For the text-containing cell, return its midpoint in [x, y] coordinate format. 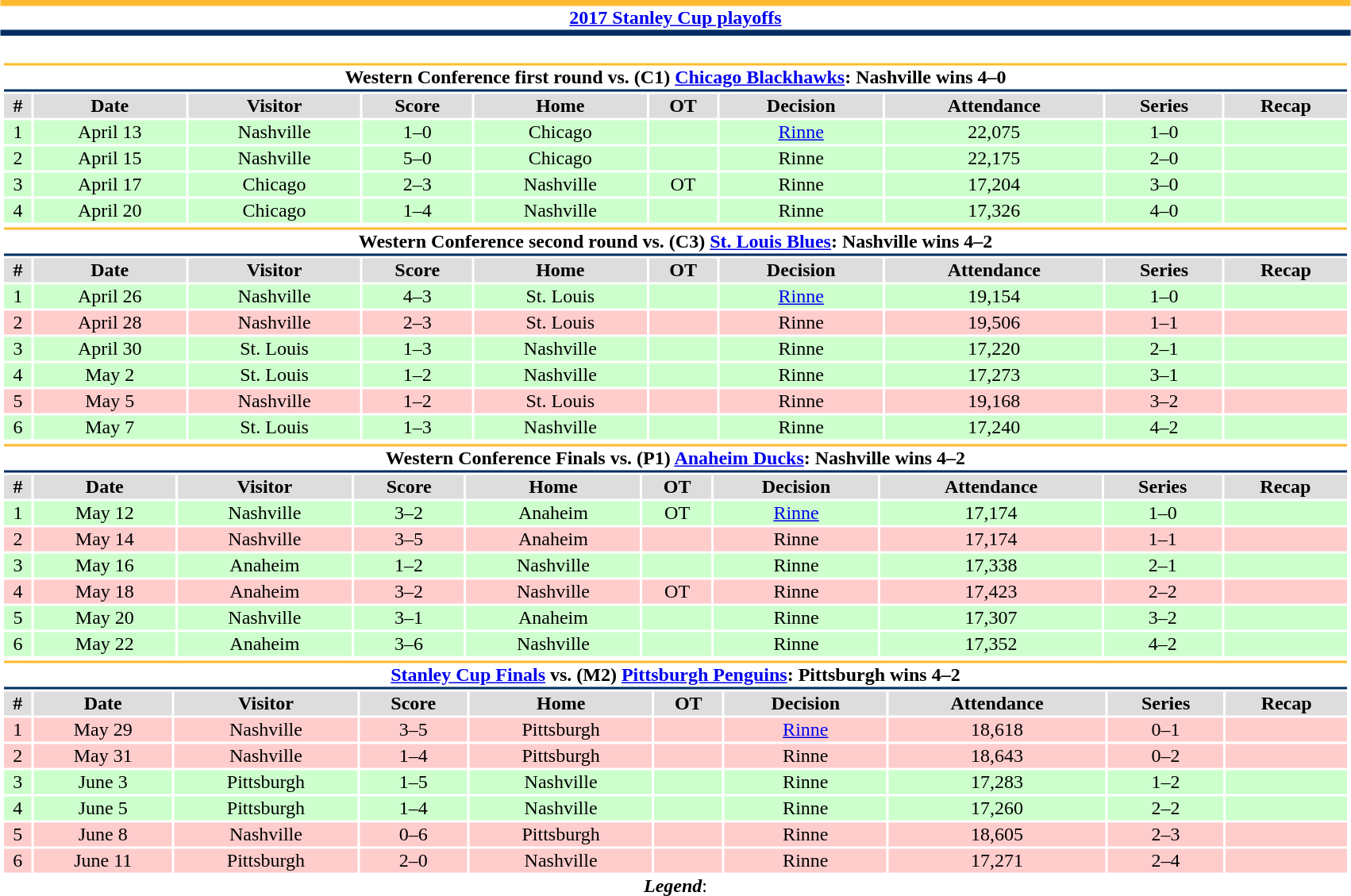
5–0 [418, 158]
June 11 [103, 861]
2017 Stanley Cup playoffs [675, 17]
3–0 [1164, 185]
April 13 [110, 133]
June 5 [103, 809]
Western Conference first round vs. (C1) Chicago Blackhawks: Nashville wins 4–0 [675, 78]
April 20 [110, 210]
Western Conference second round vs. (C3) St. Louis Blues: Nashville wins 4–2 [675, 241]
May 12 [105, 513]
Stanley Cup Finals vs. (M2) Pittsburgh Penguins: Pittsburgh wins 4–2 [675, 675]
0–1 [1166, 729]
17,260 [997, 809]
May 7 [110, 428]
22,175 [994, 158]
May 20 [105, 618]
May 31 [103, 756]
April 17 [110, 185]
17,271 [997, 861]
April 26 [110, 296]
19,506 [994, 323]
May 18 [105, 591]
4–3 [418, 296]
June 8 [103, 834]
May 22 [105, 644]
0–6 [414, 834]
17,338 [991, 566]
0–2 [1166, 756]
April 15 [110, 158]
April 28 [110, 323]
17,307 [991, 618]
19,168 [994, 401]
May 16 [105, 566]
17,204 [994, 185]
18,643 [997, 756]
17,423 [991, 591]
June 3 [103, 782]
17,273 [994, 375]
18,605 [997, 834]
May 29 [103, 729]
17,326 [994, 210]
2–4 [1166, 861]
3–6 [409, 644]
22,075 [994, 133]
17,352 [991, 644]
April 30 [110, 348]
May 5 [110, 401]
1–5 [414, 782]
May 14 [105, 539]
19,154 [994, 296]
17,240 [994, 428]
4–0 [1164, 210]
17,220 [994, 348]
Western Conference Finals vs. (P1) Anaheim Ducks: Nashville wins 4–2 [675, 459]
17,283 [997, 782]
May 2 [110, 375]
18,618 [997, 729]
